Capture the cell that displays the provided text and extract its [X, Y] central coordinate. 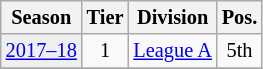
Division [172, 17]
1 [106, 51]
League A [172, 51]
Pos. [240, 17]
2017–18 [42, 51]
5th [240, 51]
Tier [106, 17]
Season [42, 17]
